For the text-containing cell, return its midpoint in (X, Y) coordinate format. 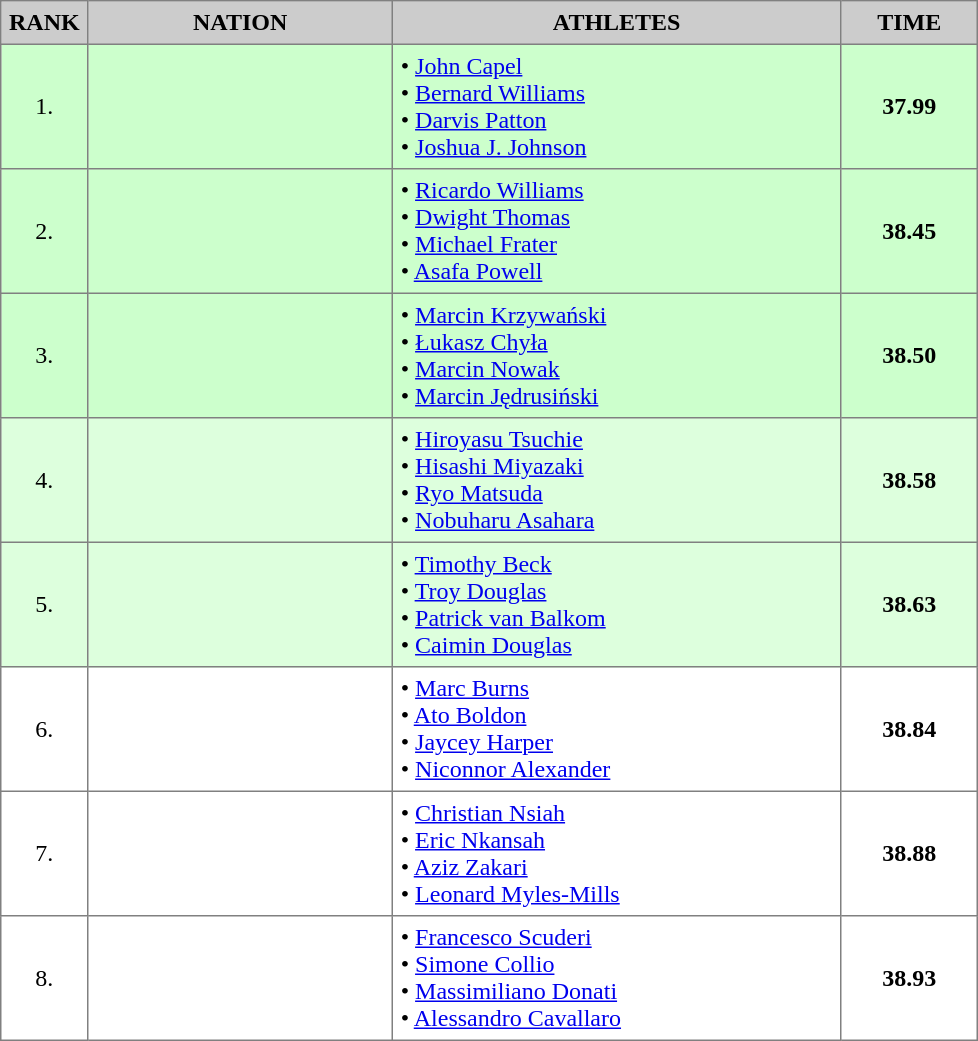
38.63 (909, 604)
38.45 (909, 231)
ATHLETES (616, 23)
• John Capel• Bernard Williams• Darvis Patton• Joshua J. Johnson (616, 106)
6. (44, 729)
• Christian Nsiah• Eric Nkansah• Aziz Zakari• Leonard Myles-Mills (616, 853)
• Timothy Beck• Troy Douglas• Patrick van Balkom• Caimin Douglas (616, 604)
• Hiroyasu Tsuchie• Hisashi Miyazaki• Ryo Matsuda• Nobuharu Asahara (616, 480)
37.99 (909, 106)
38.58 (909, 480)
5. (44, 604)
4. (44, 480)
• Ricardo Williams• Dwight Thomas• Michael Frater• Asafa Powell (616, 231)
38.93 (909, 978)
• Marcin Krzywański• Łukasz Chyła• Marcin Nowak• Marcin Jędrusiński (616, 355)
• Marc Burns• Ato Boldon• Jaycey Harper• Niconnor Alexander (616, 729)
3. (44, 355)
2. (44, 231)
7. (44, 853)
RANK (44, 23)
• Francesco Scuderi• Simone Collio• Massimiliano Donati• Alessandro Cavallaro (616, 978)
NATION (240, 23)
38.88 (909, 853)
TIME (909, 23)
8. (44, 978)
38.50 (909, 355)
38.84 (909, 729)
1. (44, 106)
